Locate the cell with the specified text and output its [x, y] center coordinate. 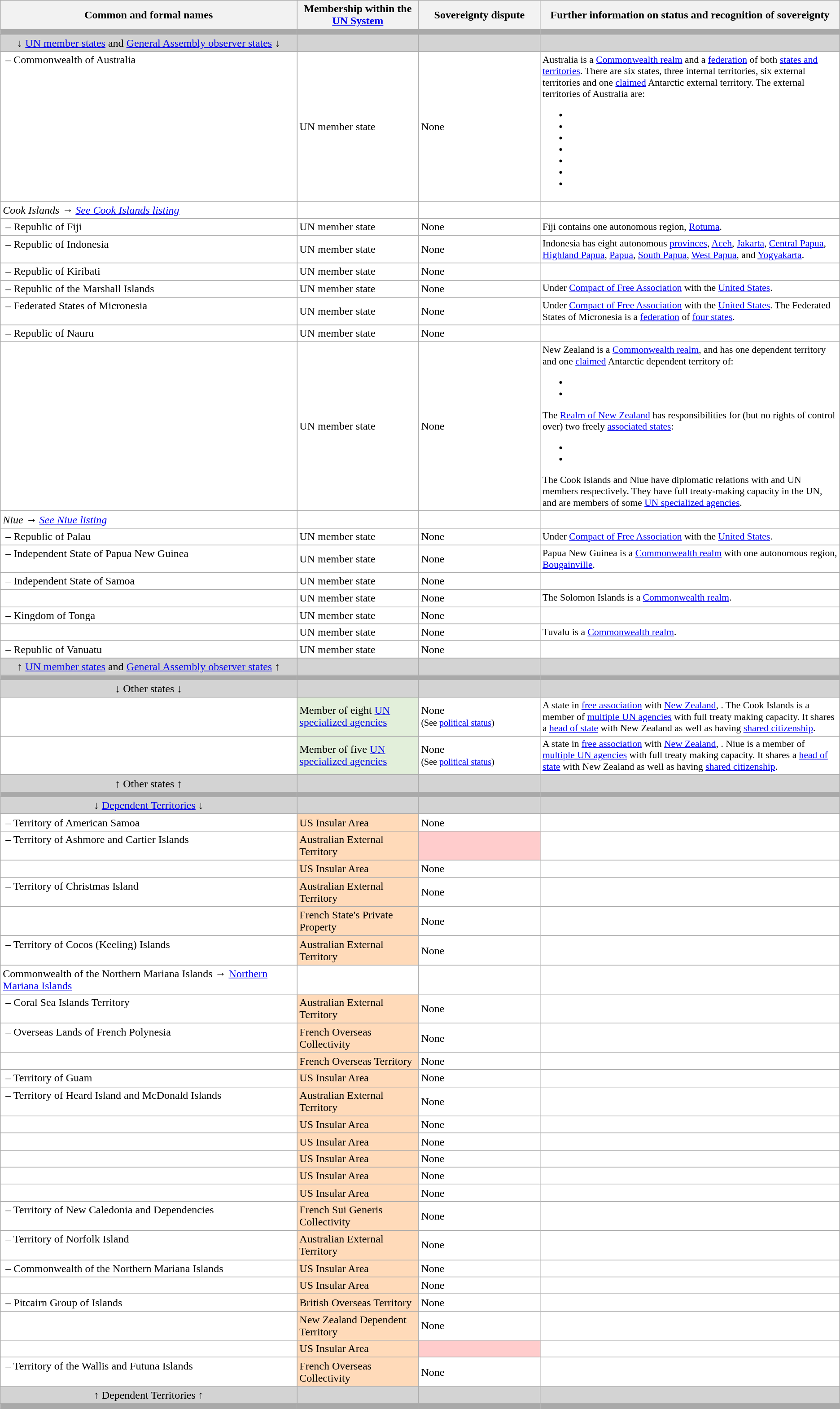
British Overseas Territory [358, 1303]
The Solomon Islands is a Commonwealth realm. [690, 598]
Indonesia has eight autonomous provinces, Aceh, Jakarta, Central Papua, Highland Papua, Papua, South Papua, West Papua, and Yogyakarta. [690, 250]
Common and formal names [149, 15]
French State's Private Property [358, 921]
– Federated States of Micronesia [149, 311]
– Territory of the Wallis and Futuna Islands [149, 1372]
– Commonwealth of Australia [149, 127]
– Republic of Fiji [149, 227]
– Independent State of Papua New Guinea [149, 558]
Papua New Guinea is a Commonwealth realm with one autonomous region, Bougainville. [690, 558]
– Republic of Vanuatu [149, 650]
– Territory of American Samoa [149, 822]
↑ UN member states and General Assembly observer states ↑ [149, 667]
– Republic of Kiribati [149, 272]
Under Compact of Free Association with the United States. The Federated States of Micronesia is a federation of four states. [690, 311]
– Republic of Palau [149, 536]
– Territory of Guam [149, 1078]
– Pitcairn Group of Islands [149, 1303]
– Territory of Heard Island and McDonald Islands [149, 1102]
– Overseas Lands of French Polynesia [149, 1038]
Fiji contains one autonomous region, Rotuma. [690, 227]
Commonwealth of the Northern Mariana Islands → Northern Mariana Islands [149, 979]
↑ Other states ↑ [149, 783]
– Republic of Nauru [149, 333]
↑ Dependent Territories ↑ [149, 1395]
Membership within the UN System [358, 15]
French Overseas Territory [358, 1061]
↓ Dependent Territories ↓ [149, 805]
Cook Islands → See Cook Islands listing [149, 210]
– Coral Sea Islands Territory [149, 1009]
– Independent State of Samoa [149, 581]
– Territory of New Caledonia and Dependencies [149, 1216]
↓ Other states ↓ [149, 689]
– Territory of Christmas Island [149, 892]
Further information on status and recognition of sovereignty [690, 15]
Member of eight UN specialized agencies [358, 716]
– Commonwealth of the Northern Mariana Islands [149, 1269]
Niue → See Niue listing [149, 519]
– Territory of Norfolk Island [149, 1245]
French Sui Generis Collectivity [358, 1216]
New Zealand Dependent Territory [358, 1326]
– Republic of the Marshall Islands [149, 289]
↓ UN member states and General Assembly observer states ↓ [149, 43]
Sovereignty dispute [479, 15]
– Territory of Ashmore and Cartier Islands [149, 846]
– Territory of Cocos (Keeling) Islands [149, 951]
Tuvalu is a Commonwealth realm. [690, 632]
Member of five UN specialized agencies [358, 756]
– Republic of Indonesia [149, 250]
– Kingdom of Tonga [149, 615]
